From the cell containing the given text, extract its center point as (X, Y) coordinate. 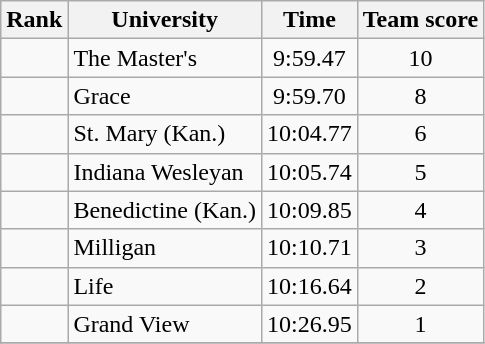
6 (420, 134)
Benedictine (Kan.) (165, 210)
10:05.74 (310, 172)
10:09.85 (310, 210)
The Master's (165, 58)
St. Mary (Kan.) (165, 134)
Team score (420, 20)
Grand View (165, 324)
5 (420, 172)
Milligan (165, 248)
Life (165, 286)
University (165, 20)
10:16.64 (310, 286)
Grace (165, 96)
3 (420, 248)
10:10.71 (310, 248)
10:26.95 (310, 324)
Indiana Wesleyan (165, 172)
1 (420, 324)
Rank (34, 20)
Time (310, 20)
10 (420, 58)
9:59.70 (310, 96)
9:59.47 (310, 58)
4 (420, 210)
8 (420, 96)
10:04.77 (310, 134)
2 (420, 286)
